Provide the [x, y] coordinate of the cell's center where the given text is located.  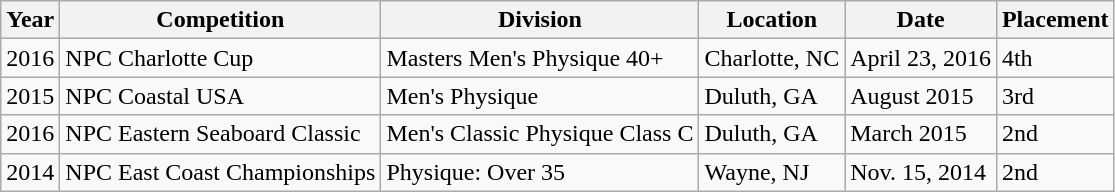
Year [30, 20]
Competition [220, 20]
April 23, 2016 [921, 58]
Placement [1055, 20]
Physique: Over 35 [540, 172]
Charlotte, NC [772, 58]
March 2015 [921, 134]
NPC East Coast Championships [220, 172]
Nov. 15, 2014 [921, 172]
3rd [1055, 96]
Masters Men's Physique 40+ [540, 58]
2015 [30, 96]
Wayne, NJ [772, 172]
Men's Classic Physique Class C [540, 134]
4th [1055, 58]
Location [772, 20]
Date [921, 20]
August 2015 [921, 96]
2014 [30, 172]
NPC Charlotte Cup [220, 58]
NPC Eastern Seaboard Classic [220, 134]
Division [540, 20]
Men's Physique [540, 96]
NPC Coastal USA [220, 96]
